Determine the [x, y] coordinate at the center of the cell enclosing the given text.  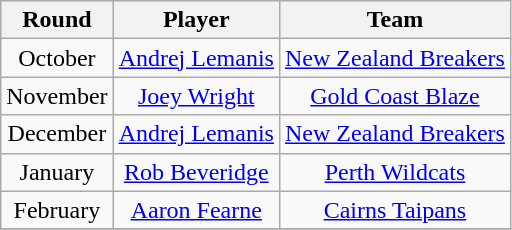
Joey Wright [196, 96]
October [57, 58]
January [57, 172]
Team [394, 20]
Player [196, 20]
Gold Coast Blaze [394, 96]
February [57, 210]
December [57, 134]
Perth Wildcats [394, 172]
Aaron Fearne [196, 210]
Rob Beveridge [196, 172]
November [57, 96]
Cairns Taipans [394, 210]
Round [57, 20]
